Identify which cell holds the provided text, then report its (X, Y) central coordinate. 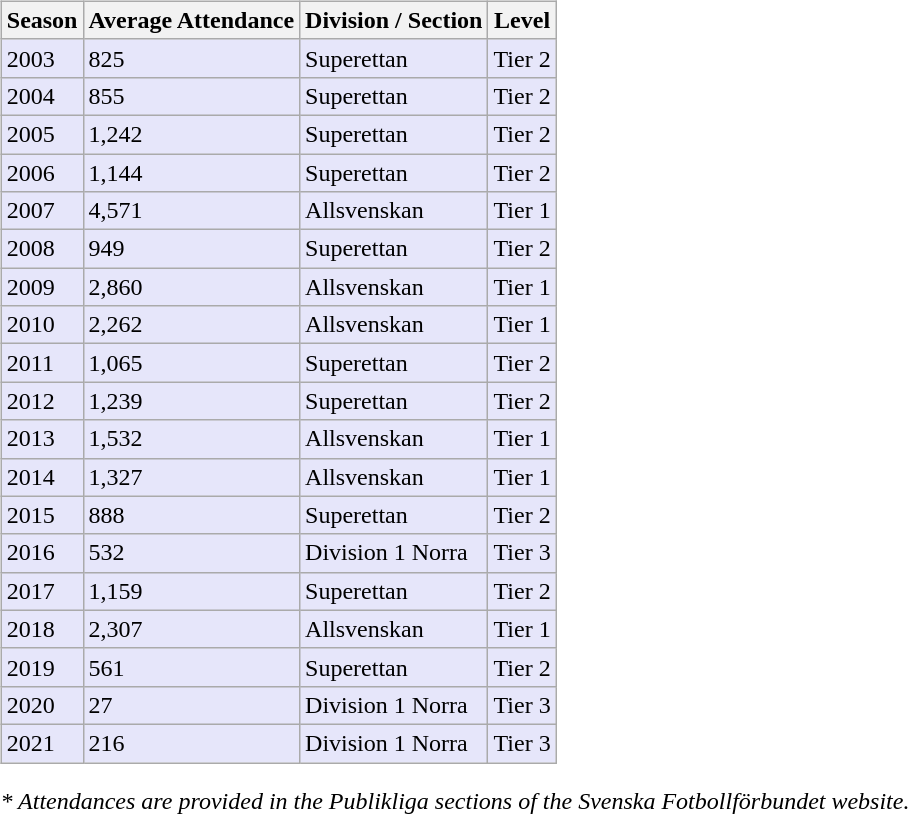
2016 (42, 553)
1,327 (192, 477)
2009 (42, 287)
216 (192, 743)
Season (42, 20)
2,860 (192, 287)
2012 (42, 401)
532 (192, 553)
1,065 (192, 363)
855 (192, 96)
1,532 (192, 439)
Average Attendance (192, 20)
2005 (42, 134)
2018 (42, 629)
27 (192, 705)
2010 (42, 325)
2007 (42, 211)
2020 (42, 705)
2021 (42, 743)
Level (522, 20)
888 (192, 515)
2,262 (192, 325)
2003 (42, 58)
1,144 (192, 173)
1,242 (192, 134)
2004 (42, 96)
949 (192, 249)
2017 (42, 591)
1,159 (192, 591)
825 (192, 58)
2006 (42, 173)
2014 (42, 477)
2011 (42, 363)
2013 (42, 439)
1,239 (192, 401)
2015 (42, 515)
2008 (42, 249)
2,307 (192, 629)
4,571 (192, 211)
Division / Section (394, 20)
2019 (42, 667)
561 (192, 667)
